Search for the cell housing the specified text and yield its (x, y) center coordinate. 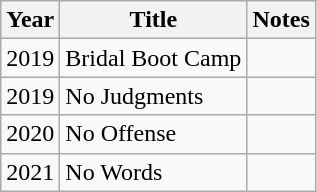
No Offense (154, 134)
2021 (30, 172)
Title (154, 20)
No Judgments (154, 96)
Bridal Boot Camp (154, 58)
Notes (281, 20)
No Words (154, 172)
2020 (30, 134)
Year (30, 20)
